Return the (x, y) coordinate for the center point of the cell that contains the specified text.  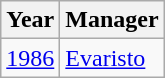
Evaristo (112, 58)
Year (30, 20)
Manager (112, 20)
1986 (30, 58)
